Capture the cell that displays the provided text and extract its (X, Y) central coordinate. 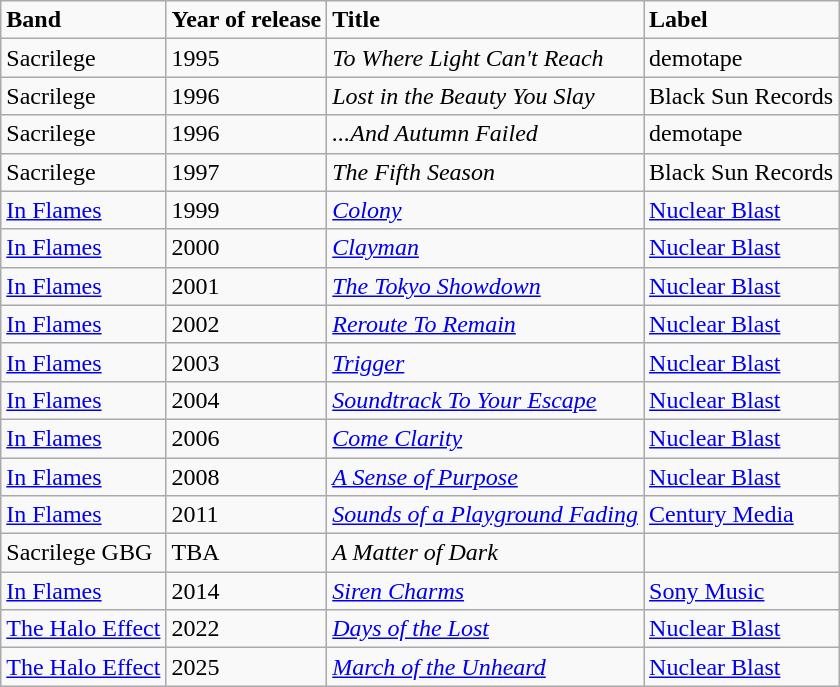
2004 (246, 400)
A Sense of Purpose (486, 477)
Label (742, 20)
Soundtrack To Your Escape (486, 400)
...And Autumn Failed (486, 134)
Century Media (742, 515)
March of the Unheard (486, 667)
2025 (246, 667)
Come Clarity (486, 438)
2014 (246, 591)
Title (486, 20)
Siren Charms (486, 591)
2022 (246, 629)
Sounds of a Playground Fading (486, 515)
Lost in the Beauty You Slay (486, 96)
Colony (486, 210)
Clayman (486, 248)
2000 (246, 248)
Sony Music (742, 591)
2001 (246, 286)
The Tokyo Showdown (486, 286)
Sacrilege GBG (84, 553)
To Where Light Can't Reach (486, 58)
Reroute To Remain (486, 324)
Trigger (486, 362)
2008 (246, 477)
2003 (246, 362)
1999 (246, 210)
Band (84, 20)
2006 (246, 438)
Year of release (246, 20)
1995 (246, 58)
2011 (246, 515)
TBA (246, 553)
A Matter of Dark (486, 553)
2002 (246, 324)
Days of the Lost (486, 629)
1997 (246, 172)
The Fifth Season (486, 172)
